Determine the [X, Y] coordinate at the center of the cell enclosing the given text.  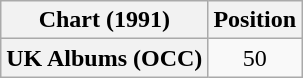
Position [255, 20]
UK Albums (OCC) [104, 58]
Chart (1991) [104, 20]
50 [255, 58]
